Output the [X, Y] coordinate of the center of the cell containing the given text.  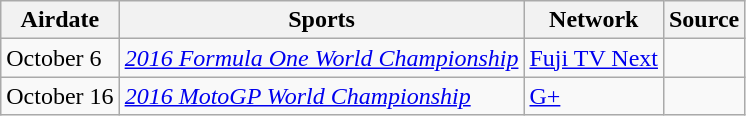
October 16 [60, 96]
Network [594, 20]
Sports [322, 20]
Source [704, 20]
2016 MotoGP World Championship [322, 96]
G+ [594, 96]
October 6 [60, 58]
Airdate [60, 20]
2016 Formula One World Championship [322, 58]
Fuji TV Next [594, 58]
